Capture the cell that displays the provided text and extract its [x, y] central coordinate. 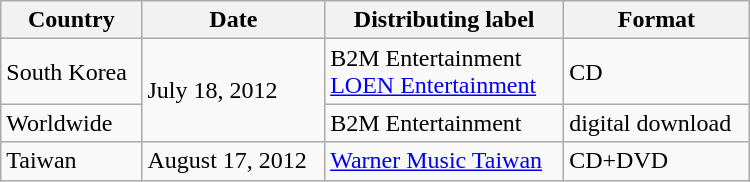
Distributing label [444, 20]
Country [72, 20]
B2M EntertainmentLOEN Entertainment [444, 72]
CD+DVD [657, 161]
Worldwide [72, 123]
July 18, 2012 [234, 90]
Warner Music Taiwan [444, 161]
August 17, 2012 [234, 161]
digital download [657, 123]
Format [657, 20]
South Korea [72, 72]
B2M Entertainment [444, 123]
CD [657, 72]
Taiwan [72, 161]
Date [234, 20]
